Return the (x, y) coordinate for the center point of the cell that contains the specified text.  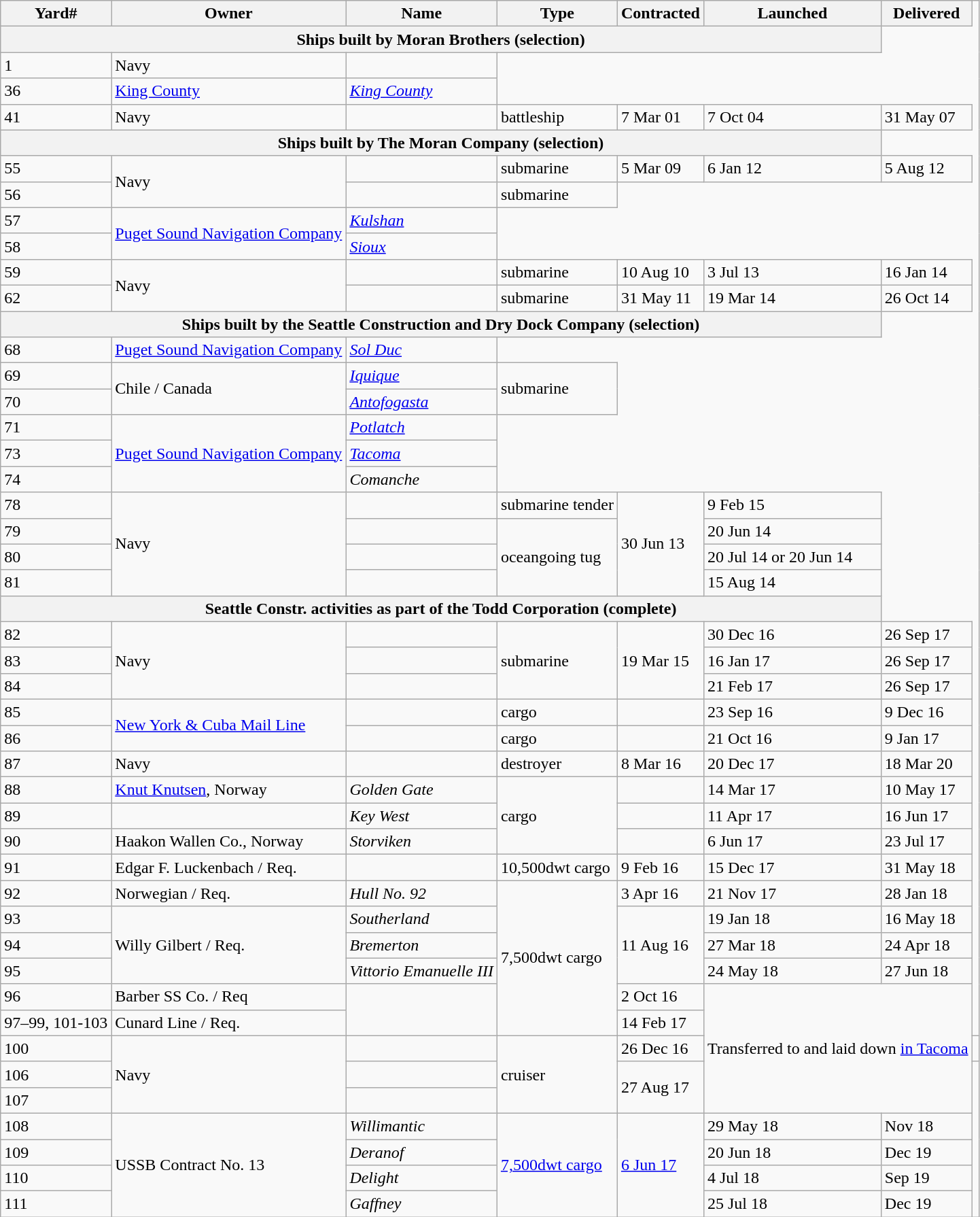
USSB Contract No. 13 (228, 1165)
16 Jun 17 (926, 816)
18 Mar 20 (926, 764)
3 Apr 16 (661, 893)
Willy Gilbert / Req. (228, 945)
10 May 17 (926, 790)
New York & Cuba Mail Line (228, 725)
26 Dec 16 (661, 1048)
Edgar F. Luckenbach / Req. (228, 868)
78 (56, 505)
24 Apr 18 (926, 945)
26 Oct 14 (926, 298)
57 (56, 220)
93 (56, 919)
23 Sep 16 (792, 712)
41 (56, 117)
Golden Gate (421, 790)
73 (56, 453)
Potlatch (421, 428)
79 (56, 531)
21 Oct 16 (792, 738)
cruiser (557, 1074)
27 Jun 18 (926, 971)
Barber SS Co. / Req (228, 997)
Launched (792, 14)
Iquique (421, 376)
Ships built by the Seattle Construction and Dry Dock Company (selection) (441, 324)
11 Aug 16 (661, 945)
23 Jul 17 (926, 842)
submarine tender (557, 505)
29 May 18 (792, 1126)
100 (56, 1048)
95 (56, 971)
Haakon Wallen Co., Norway (228, 842)
9 Jan 17 (926, 738)
20 Jun 14 (792, 531)
83 (56, 660)
Yard# (56, 14)
19 Mar 14 (792, 298)
111 (56, 1204)
55 (56, 169)
25 Jul 18 (792, 1204)
85 (56, 712)
58 (56, 246)
battleship (557, 117)
21 Nov 17 (792, 893)
10,500dwt cargo (557, 868)
Hull No. 92 (421, 893)
Knut Knutsen, Norway (228, 790)
31 May 07 (926, 117)
16 Jan 17 (792, 660)
30 Dec 16 (792, 634)
96 (56, 997)
Cunard Line / Req. (228, 1023)
9 Feb 16 (661, 868)
1 (56, 65)
59 (56, 272)
Delivered (926, 14)
Storviken (421, 842)
94 (56, 945)
68 (56, 350)
5 Aug 12 (926, 169)
86 (56, 738)
7 Mar 01 (661, 117)
Sol Duc (421, 350)
15 Aug 14 (792, 583)
84 (56, 686)
9 Dec 16 (926, 712)
16 May 18 (926, 919)
36 (56, 91)
Kulshan (421, 220)
87 (56, 764)
Seattle Constr. activities as part of the Todd Corporation (complete) (441, 608)
Norwegian / Req. (228, 893)
16 Jan 14 (926, 272)
69 (56, 376)
92 (56, 893)
89 (56, 816)
27 Aug 17 (661, 1087)
97–99, 101-103 (56, 1023)
106 (56, 1074)
Tacoma (421, 453)
2 Oct 16 (661, 997)
71 (56, 428)
Type (557, 14)
62 (56, 298)
31 May 11 (661, 298)
14 Mar 17 (792, 790)
70 (56, 402)
109 (56, 1152)
8 Mar 16 (661, 764)
Comanche (421, 479)
110 (56, 1178)
19 Jan 18 (792, 919)
30 Jun 13 (661, 544)
7 Oct 04 (792, 117)
Chile / Canada (228, 389)
Southerland (421, 919)
81 (56, 583)
3 Jul 13 (792, 272)
Name (421, 14)
5 Mar 09 (661, 169)
88 (56, 790)
107 (56, 1100)
Transferred to and laid down in Tacoma (837, 1048)
Contracted (661, 14)
108 (56, 1126)
31 May 18 (926, 868)
Ships built by The Moran Company (selection) (441, 143)
20 Jun 18 (792, 1152)
Ships built by Moran Brothers (selection) (441, 39)
11 Apr 17 (792, 816)
10 Aug 10 (661, 272)
destroyer (557, 764)
Vittorio Emanuelle III (421, 971)
28 Jan 18 (926, 893)
Key West (421, 816)
91 (56, 868)
15 Dec 17 (792, 868)
19 Mar 15 (661, 660)
oceangoing tug (557, 557)
Antofogasta (421, 402)
4 Jul 18 (792, 1178)
20 Dec 17 (792, 764)
21 Feb 17 (792, 686)
Nov 18 (926, 1126)
Delight (421, 1178)
Deranof (421, 1152)
80 (56, 557)
14 Feb 17 (661, 1023)
74 (56, 479)
90 (56, 842)
Owner (228, 14)
Willimantic (421, 1126)
20 Jul 14 or 20 Jun 14 (792, 557)
56 (56, 194)
Gaffney (421, 1204)
Bremerton (421, 945)
24 May 18 (792, 971)
9 Feb 15 (792, 505)
Sioux (421, 246)
Sep 19 (926, 1178)
82 (56, 634)
27 Mar 18 (792, 945)
6 Jan 12 (792, 169)
